Return [x, y] of the center of cell containing provided text 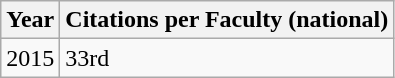
2015 [30, 58]
33rd [227, 58]
Citations per Faculty (national) [227, 20]
Year [30, 20]
